Detect which cell encompasses the target text, then output its (x, y) center coordinate. 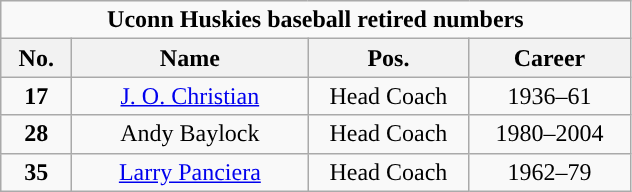
J. O. Christian (190, 96)
No. (36, 58)
1980–2004 (550, 134)
35 (36, 172)
Name (190, 58)
Andy Baylock (190, 134)
Career (550, 58)
Pos. (388, 58)
Uconn Huskies baseball retired numbers (316, 20)
28 (36, 134)
17 (36, 96)
1936–61 (550, 96)
1962–79 (550, 172)
Larry Panciera (190, 172)
